Pinpoint the cell where the given text exists, returning its (x, y) midpoint coordinate. 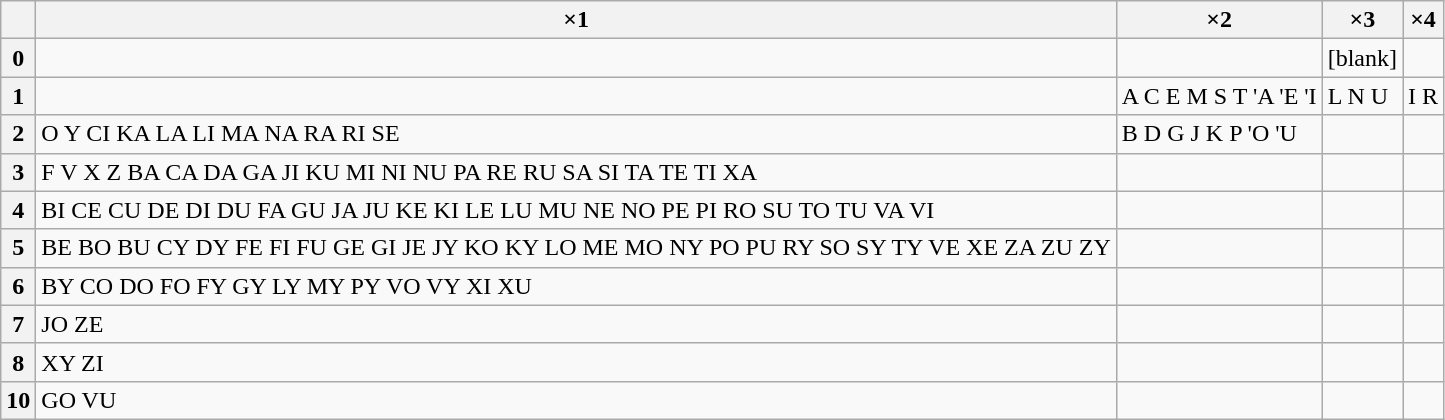
L N U (1362, 96)
I R (1422, 96)
O Y CI KA LA LI MA NA RA RI SE (576, 134)
A C E M S T 'A 'E 'I (1219, 96)
XY ZI (576, 362)
×4 (1422, 20)
3 (18, 172)
5 (18, 248)
BE BO BU CY DY FE FI FU GE GI JE JY KO KY LO ME MO NY PO PU RY SO SY TY VE XE ZA ZU ZY (576, 248)
7 (18, 324)
[blank] (1362, 58)
8 (18, 362)
F V X Z BA CA DA GA JI KU MI NI NU PA RE RU SA SI TA TE TI XA (576, 172)
1 (18, 96)
×2 (1219, 20)
0 (18, 58)
×1 (576, 20)
×3 (1362, 20)
JO ZE (576, 324)
BI CE CU DE DI DU FA GU JA JU KE KI LE LU MU NE NO PE PI RO SU TO TU VA VI (576, 210)
BY CO DO FO FY GY LY MY PY VO VY XI XU (576, 286)
2 (18, 134)
6 (18, 286)
10 (18, 400)
GO VU (576, 400)
4 (18, 210)
B D G J K P 'O 'U (1219, 134)
